Determine the [x, y] coordinate at the center of the cell enclosing the given text.  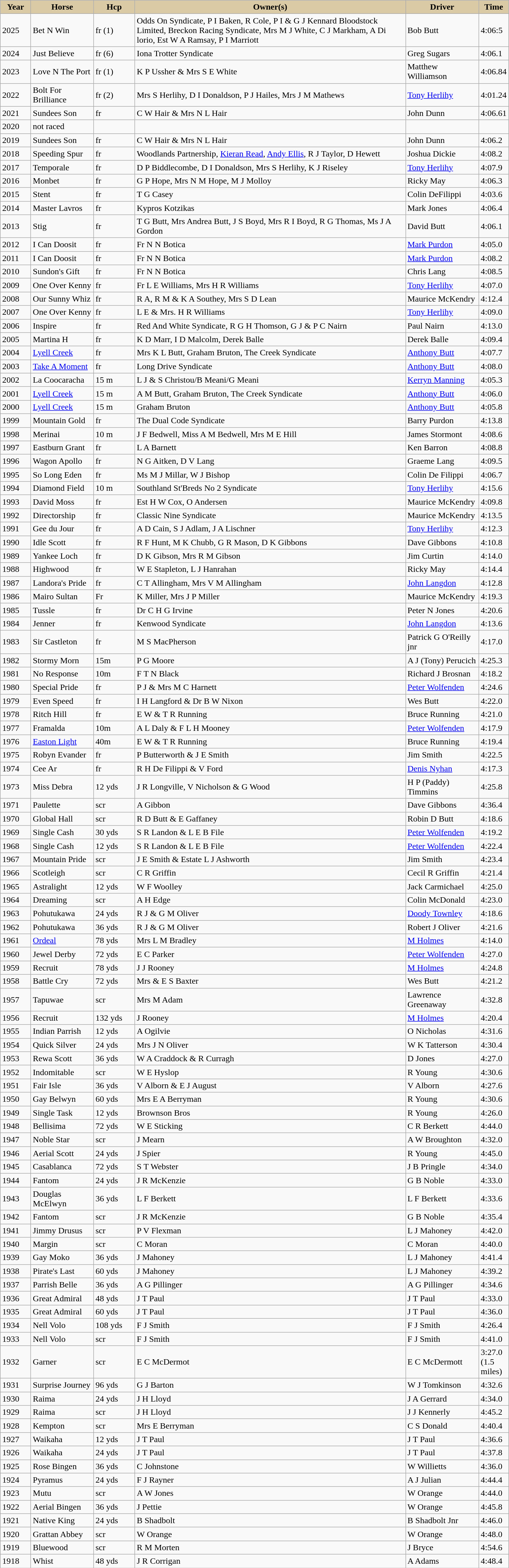
A D Cain, S J Adlam, J A Lischner [270, 529]
2001 [16, 393]
4:44.4 [494, 1480]
David Butt [442, 226]
C T Allingham, Mrs V M Allingham [270, 583]
1958 [16, 981]
2023 [16, 72]
3:27.0 (1.5 miles) [494, 1362]
4:36.4 [494, 805]
Garner [62, 1362]
Brownson Bros [270, 1113]
1999 [16, 420]
1949 [16, 1113]
4:19.3 [494, 596]
Kempton [62, 1426]
Mrs J N Oliver [270, 1045]
1981 [16, 674]
Scotleigh [62, 873]
L J & S Christou/B Meani/G Meani [270, 380]
Bet N Win [62, 30]
Astralight [62, 887]
4:08.5 [494, 272]
1947 [16, 1140]
Mountain Gold [62, 420]
The Dual Code Syndicate [270, 420]
2024 [16, 53]
4:32.8 [494, 999]
1988 [16, 569]
E C Parker [270, 954]
Kenwood Syndicate [270, 623]
2018 [16, 154]
Mrs L M Bradley [270, 941]
A L Daly & F L H Mooney [270, 728]
W K Tatterson [442, 1045]
Aerial Scott [62, 1153]
1973 [16, 787]
4:05.0 [494, 245]
4:25.3 [494, 660]
W A Craddock & R Curragh [270, 1058]
Pirate's Last [62, 1271]
Gee du Jour [62, 529]
Denis Nyhan [442, 769]
1926 [16, 1453]
4:36.6 [494, 1439]
Native King [62, 1520]
4:24.8 [494, 968]
1922 [16, 1507]
4:06.7 [494, 475]
Global Hall [62, 819]
96 yds [114, 1385]
Merinai [62, 434]
C R Griffin [270, 873]
V Alborn & E J August [270, 1085]
1987 [16, 583]
Time [494, 7]
Ken Barron [442, 448]
1983 [16, 642]
Stig [62, 226]
Cee Ar [62, 769]
4:23.0 [494, 900]
N G Aitken, D V Lang [270, 461]
Doody Townley [442, 914]
1968 [16, 846]
1996 [16, 461]
A Adams [442, 1561]
1935 [16, 1312]
Gay Belwyn [62, 1099]
Battle Cry [62, 981]
4:37.8 [494, 1453]
B Shadbolt [270, 1520]
E C McDermot [270, 1362]
I H Langford & Dr B W Nixon [270, 701]
A W Jones [270, 1493]
1936 [16, 1298]
1971 [16, 805]
A Gibbon [270, 805]
J J Kennerly [442, 1412]
1976 [16, 742]
1959 [16, 968]
Landora's Pride [62, 583]
Mrs E Berryman [270, 1426]
Miss Debra [62, 787]
Red And White Syndicate, R G H Thomson, G J & P C Nairn [270, 326]
1920 [16, 1534]
2004 [16, 353]
M S MacPherson [270, 642]
1929 [16, 1412]
Iona Trotter Syndicate [270, 53]
Colin De Filippi [442, 475]
4:45.0 [494, 1153]
Tussle [62, 610]
Mountain Pride [62, 859]
1975 [16, 755]
1948 [16, 1126]
Mark Jones [442, 208]
4:48.0 [494, 1534]
Colin DeFilippi [442, 194]
2012 [16, 245]
4:26.0 [494, 1113]
1933 [16, 1339]
2025 [16, 30]
No Response [62, 674]
1941 [16, 1231]
1985 [16, 610]
Matthew Williamson [442, 72]
R H De Filippi & V Ford [270, 769]
1943 [16, 1198]
Bolt For Brilliance [62, 95]
4:48.4 [494, 1561]
4:13.8 [494, 420]
4:08.6 [494, 434]
Framalda [62, 728]
Paul Nairn [442, 326]
132 yds [114, 1018]
T G Butt, Mrs Andrea Butt, J S Boyd, Mrs R I Boyd, R G Thomas, Ms J A Gordon [270, 226]
4:22.5 [494, 755]
Robin D Butt [442, 819]
1951 [16, 1085]
1995 [16, 475]
2005 [16, 339]
Woodlands Partnership, Kieran Read, Andy Ellis, R J Taylor, D Hewett [270, 154]
A M Butt, Graham Bruton, The Creek Syndicate [270, 393]
Mrs & E S Baxter [270, 981]
1974 [16, 769]
Cecil R Griffin [442, 873]
2013 [16, 226]
C Johnstone [270, 1466]
Stormy Morn [62, 660]
R M Morten [270, 1547]
Stent [62, 194]
Our Sunny Whiz [62, 299]
1970 [16, 819]
1945 [16, 1167]
1991 [16, 529]
Barry Purdon [442, 420]
1989 [16, 556]
2014 [16, 208]
Whist [62, 1561]
Margin [62, 1244]
Southland St'Breds No 2 Syndicate [270, 488]
4:15.6 [494, 488]
J Pettie [270, 1507]
4:07.0 [494, 285]
4:05.3 [494, 380]
G J Barton [270, 1385]
1986 [16, 596]
C S Donald [442, 1426]
1984 [16, 623]
Est H W Cox, O Andersen [270, 502]
4:41.4 [494, 1258]
4:20.4 [494, 1018]
4:32.6 [494, 1385]
4:41.0 [494, 1339]
1990 [16, 542]
1931 [16, 1385]
Paulette [62, 805]
1993 [16, 502]
4:46.0 [494, 1520]
J R Longville, V Nicholson & G Wood [270, 787]
Graeme Lang [442, 461]
1928 [16, 1426]
4:30.4 [494, 1045]
Ritch Hill [62, 714]
E C McDermott [442, 1362]
F T N Black [270, 674]
O Nicholas [442, 1031]
K D Marr, I D Malcolm, Derek Balle [270, 339]
4:39.2 [494, 1271]
K Miller, Mrs J P Miller [270, 596]
A Ogilvie [270, 1031]
P J & Mrs M C Harnett [270, 687]
J E Smith & Estate L J Ashworth [270, 859]
La Coocaracha [62, 380]
4:25.8 [494, 787]
Parrish Belle [62, 1285]
1980 [16, 687]
1962 [16, 927]
K P Ussher & Mrs S E White [270, 72]
Rewa Scott [62, 1058]
1963 [16, 914]
T G Casey [270, 194]
Speeding Spur [62, 154]
Sir Castleton [62, 642]
Kerryn Manning [442, 380]
Mrs K L Butt, Graham Bruton, The Creek Syndicate [270, 353]
1940 [16, 1244]
2021 [16, 113]
4:19.4 [494, 742]
G P Hope, Mrs N M Hope, M J Molloy [270, 181]
Surprise Journey [62, 1385]
1938 [16, 1271]
4:12.3 [494, 529]
1964 [16, 900]
4:21.6 [494, 927]
1950 [16, 1099]
Casablanca [62, 1167]
Mutu [62, 1493]
1946 [16, 1153]
Greg Sugars [442, 53]
D K Gibson, Mrs R M Gibson [270, 556]
R A, R M & K A Southey, Mrs S D Lean [270, 299]
A H Edge [270, 900]
J R Corrigan [270, 1561]
J Rooney [270, 1018]
J Mearn [270, 1140]
Dr C H G Irvine [270, 610]
Joshua Dickie [442, 154]
4:09.5 [494, 461]
2022 [16, 95]
4:10.8 [494, 542]
1944 [16, 1180]
2016 [16, 181]
fr (2) [114, 95]
fr (6) [114, 53]
Hcp [114, 7]
Colin McDonald [442, 900]
4:21.2 [494, 981]
P Butterworth & J E Smith [270, 755]
4:12.8 [494, 583]
P G Moore [270, 660]
Directorship [62, 515]
Gay Moko [62, 1258]
Peter N Jones [442, 610]
1997 [16, 448]
2020 [16, 127]
4:09.0 [494, 312]
2003 [16, 366]
4:54.6 [494, 1547]
4:32.0 [494, 1140]
4:06.3 [494, 181]
1923 [16, 1493]
1942 [16, 1217]
Ms M J Millar, W J Bishop [270, 475]
Grattan Abbey [62, 1534]
4:18.2 [494, 674]
1934 [16, 1325]
Fair Isle [62, 1085]
1992 [16, 515]
W J Tomkinson [442, 1385]
1921 [16, 1520]
W E Hyslop [270, 1072]
4:45.8 [494, 1507]
Master Lavros [62, 208]
1924 [16, 1480]
1918 [16, 1561]
1954 [16, 1045]
Monbet [62, 181]
Richard J Brosnan [442, 674]
4:08.0 [494, 366]
Mrs E A Berryman [270, 1099]
1939 [16, 1258]
1956 [16, 1018]
L A Barnett [270, 448]
D P Biddlecombe, D I Donaldson, Mrs S Herlihy, K J Riseley [270, 167]
4:45.2 [494, 1412]
Noble Star [62, 1140]
108 yds [114, 1325]
Pyramus [62, 1480]
2009 [16, 285]
4:13.6 [494, 623]
4:01.24 [494, 95]
Bob Butt [442, 30]
J A Gerrard [442, 1399]
Douglas McElwyn [62, 1198]
Classic Nine Syndicate [270, 515]
Ordeal [62, 941]
1937 [16, 1285]
Inspire [62, 326]
So Long Eden [62, 475]
4:03.6 [494, 194]
Indian Parrish [62, 1031]
Quick Silver [62, 1045]
4:13.0 [494, 326]
15m [114, 660]
30 yds [114, 832]
2006 [16, 326]
4:40.0 [494, 1244]
4:09.4 [494, 339]
4:21.4 [494, 873]
Just Believe [62, 53]
Aerial Bingen [62, 1507]
Yankee Loch [62, 556]
Owner(s) [270, 7]
Fr L E Williams, Mrs H R Williams [270, 285]
A J Julian [442, 1480]
Rose Bingen [62, 1466]
F J Rayner [270, 1480]
J Spier [270, 1153]
A W Broughton [442, 1140]
Jimmy Drusus [62, 1231]
Tapuwae [62, 999]
1966 [16, 873]
4:40.4 [494, 1426]
4:33.6 [494, 1198]
1977 [16, 728]
Easton Light [62, 742]
40m [114, 742]
R F Hunt, M K Chubb, G R Mason, D K Gibbons [270, 542]
1925 [16, 1466]
Jewel Derby [62, 954]
J F Bedwell, Miss A M Bedwell, Mrs M E Hill [270, 434]
4:06.4 [494, 208]
2011 [16, 258]
4:17.9 [494, 728]
not raced [62, 127]
1994 [16, 488]
4:22.0 [494, 701]
4:06:5 [494, 30]
4:19.2 [494, 832]
1927 [16, 1439]
2010 [16, 272]
Take A Moment [62, 366]
Lawrence Greenaway [442, 999]
Year [16, 7]
B Shadbolt Jnr [442, 1520]
2017 [16, 167]
4:42.0 [494, 1231]
4:22.4 [494, 846]
1965 [16, 887]
Jim Curtin [442, 556]
Patrick G O'Reilly jnr [442, 642]
H P (Paddy) Timmins [442, 787]
Sundon's Gift [62, 272]
Driver [442, 7]
L E & Mrs. H R Williams [270, 312]
4:08.8 [494, 448]
1979 [16, 701]
1955 [16, 1031]
1932 [16, 1362]
Special Pride [62, 687]
2015 [16, 194]
W Willietts [442, 1466]
W F Woolley [270, 887]
D Jones [442, 1058]
Jenner [62, 623]
4:07.9 [494, 167]
Robert J Oliver [442, 927]
Horse [62, 7]
J Bryce [442, 1547]
A J (Tony) Perucich [442, 660]
David Moss [62, 502]
2019 [16, 140]
1957 [16, 999]
Even Speed [62, 701]
4:05.8 [494, 407]
Eastburn Grant [62, 448]
Highwood [62, 569]
4:31.6 [494, 1031]
4:35.4 [494, 1217]
Bluewood [62, 1547]
4:07.7 [494, 353]
4:23.4 [494, 859]
1982 [16, 660]
4:14.4 [494, 569]
4:12.4 [494, 299]
Kypros Kotzikas [270, 208]
1952 [16, 1072]
Mrs S Herlihy, D I Donaldson, P J Hailes, Mrs J M Mathews [270, 95]
Love N The Port [62, 72]
Robyn Evander [62, 755]
1960 [16, 954]
4:06.0 [494, 393]
Indomitable [62, 1072]
4:09.8 [494, 502]
4:17.3 [494, 769]
4:26.4 [494, 1325]
1930 [16, 1399]
2008 [16, 299]
4:21.0 [494, 714]
4:34.6 [494, 1285]
Idle Scott [62, 542]
2007 [16, 312]
W E Sticking [270, 1126]
Chris Lang [442, 272]
P V Flexman [270, 1231]
Mairo Sultan [62, 596]
Jack Carmichael [442, 887]
4:06.2 [494, 140]
4:20.6 [494, 610]
Martina H [62, 339]
1969 [16, 832]
4:24.6 [494, 687]
4:27.6 [494, 1085]
2002 [16, 380]
1998 [16, 434]
Mrs M Adam [270, 999]
1919 [16, 1547]
J J Rooney [270, 968]
2000 [16, 407]
1967 [16, 859]
Single Task [62, 1113]
James Stormont [442, 434]
Derek Balle [442, 339]
R D Butt & E Gaffaney [270, 819]
Graham Bruton [270, 407]
4:25.0 [494, 887]
Long Drive Syndicate [270, 366]
1978 [16, 714]
Dreaming [62, 900]
1961 [16, 941]
4:13.5 [494, 515]
4:06.61 [494, 113]
W E Stapleton, L J Hanrahan [270, 569]
V Alborn [442, 1085]
Wagon Apollo [62, 461]
Temporale [62, 167]
4:17.0 [494, 642]
S T Webster [270, 1167]
Diamond Field [62, 488]
Fr [114, 596]
4:06.84 [494, 72]
C R Berkett [442, 1126]
J B Pringle [442, 1167]
Bellisima [62, 1126]
1953 [16, 1058]
